Extract the (x, y) coordinate from the center of the cell holding the provided text.  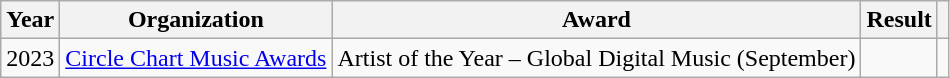
2023 (30, 58)
Result (899, 20)
Year (30, 20)
Artist of the Year – Global Digital Music (September) (596, 58)
Organization (196, 20)
Award (596, 20)
Circle Chart Music Awards (196, 58)
